Locate the cell with the specified text and output its [x, y] center coordinate. 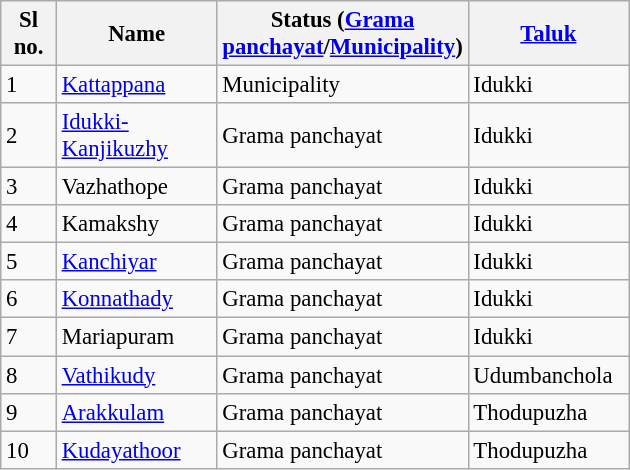
Idukki-Kanjikuzhy [136, 136]
Municipality [342, 85]
Vazhathope [136, 187]
Name [136, 34]
Sl no. [29, 34]
2 [29, 136]
4 [29, 224]
Mariapuram [136, 337]
Kamakshy [136, 224]
Kudayathoor [136, 450]
6 [29, 299]
Konnathady [136, 299]
Vathikudy [136, 375]
9 [29, 412]
3 [29, 187]
7 [29, 337]
Udumbanchola [548, 375]
10 [29, 450]
Arakkulam [136, 412]
Status (Grama panchayat/Municipality) [342, 34]
5 [29, 262]
Taluk [548, 34]
8 [29, 375]
Kanchiyar [136, 262]
1 [29, 85]
Kattappana [136, 85]
